Scan for the cell matching the given text and deliver its [X, Y] coordinate at center. 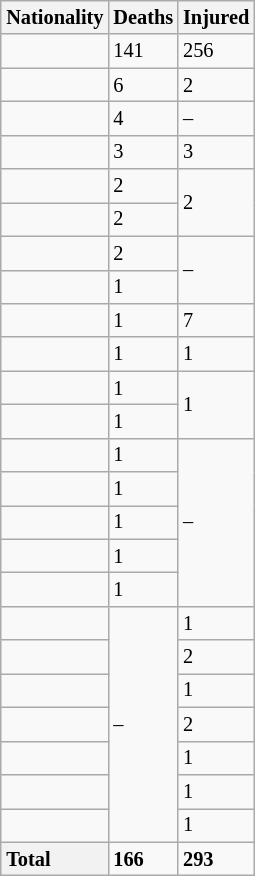
Deaths [143, 18]
Nationality [54, 18]
Injured [216, 18]
166 [143, 859]
6 [143, 85]
Total [54, 859]
7 [216, 321]
256 [216, 51]
141 [143, 51]
293 [216, 859]
4 [143, 119]
